Scan for the cell matching the given text and deliver its (x, y) coordinate at center. 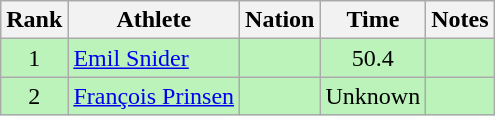
Emil Snider (154, 58)
Unknown (373, 96)
François Prinsen (154, 96)
50.4 (373, 58)
2 (34, 96)
Notes (460, 20)
Time (373, 20)
Athlete (154, 20)
1 (34, 58)
Nation (280, 20)
Rank (34, 20)
